From the cell containing the given text, extract its center point as [X, Y] coordinate. 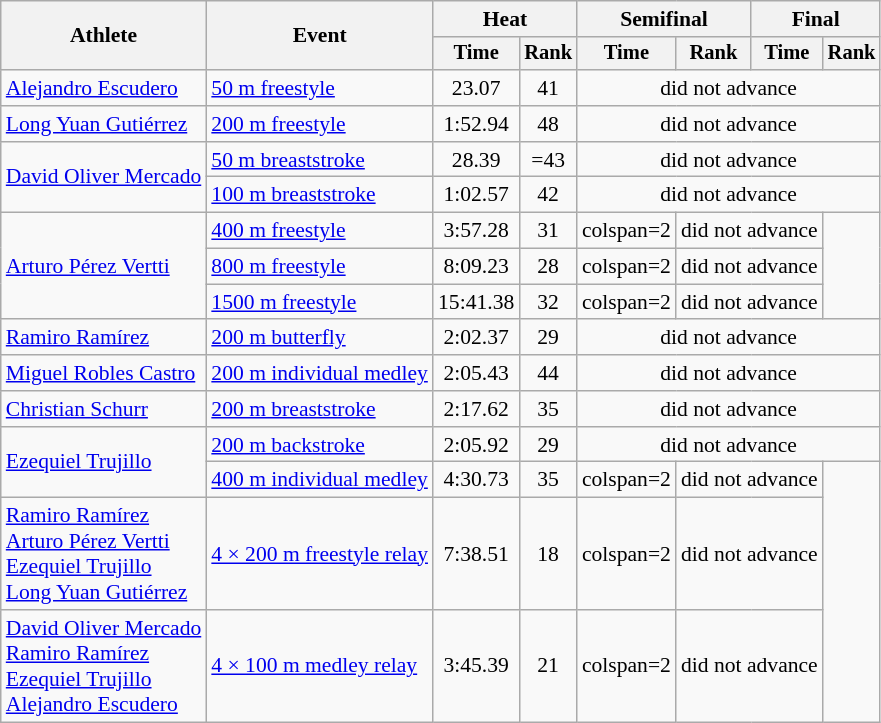
7:38.51 [476, 554]
200 m breaststroke [320, 409]
1:02.57 [476, 195]
400 m freestyle [320, 231]
41 [548, 88]
42 [548, 195]
Final [816, 19]
50 m freestyle [320, 88]
4:30.73 [476, 480]
28 [548, 267]
200 m freestyle [320, 124]
Semifinal [664, 19]
31 [548, 231]
200 m backstroke [320, 445]
2:02.37 [476, 338]
Ezequiel Trujillo [104, 462]
48 [548, 124]
32 [548, 302]
3:57.28 [476, 231]
2:05.43 [476, 373]
Arturo Pérez Vertti [104, 266]
28.39 [476, 160]
David Oliver MercadoRamiro RamírezEzequiel TrujilloAlejandro Escudero [104, 666]
Miguel Robles Castro [104, 373]
200 m individual medley [320, 373]
Athlete [104, 36]
Event [320, 36]
Long Yuan Gutiérrez [104, 124]
Ramiro RamírezArturo Pérez VerttiEzequiel TrujilloLong Yuan Gutiérrez [104, 554]
15:41.38 [476, 302]
David Oliver Mercado [104, 178]
2:17.62 [476, 409]
200 m butterfly [320, 338]
1500 m freestyle [320, 302]
100 m breaststroke [320, 195]
21 [548, 666]
2:05.92 [476, 445]
4 × 100 m medley relay [320, 666]
8:09.23 [476, 267]
3:45.39 [476, 666]
Heat [505, 19]
18 [548, 554]
=43 [548, 160]
Christian Schurr [104, 409]
23.07 [476, 88]
1:52.94 [476, 124]
Alejandro Escudero [104, 88]
4 × 200 m freestyle relay [320, 554]
50 m breaststroke [320, 160]
44 [548, 373]
800 m freestyle [320, 267]
Ramiro Ramírez [104, 338]
400 m individual medley [320, 480]
